Detect which cell encompasses the target text, then output its (X, Y) center coordinate. 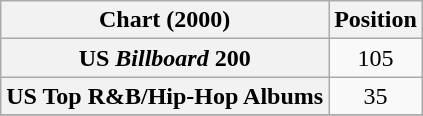
Position (376, 20)
US Billboard 200 (165, 58)
35 (376, 96)
105 (376, 58)
US Top R&B/Hip-Hop Albums (165, 96)
Chart (2000) (165, 20)
